Search for the cell housing the specified text and yield its [x, y] center coordinate. 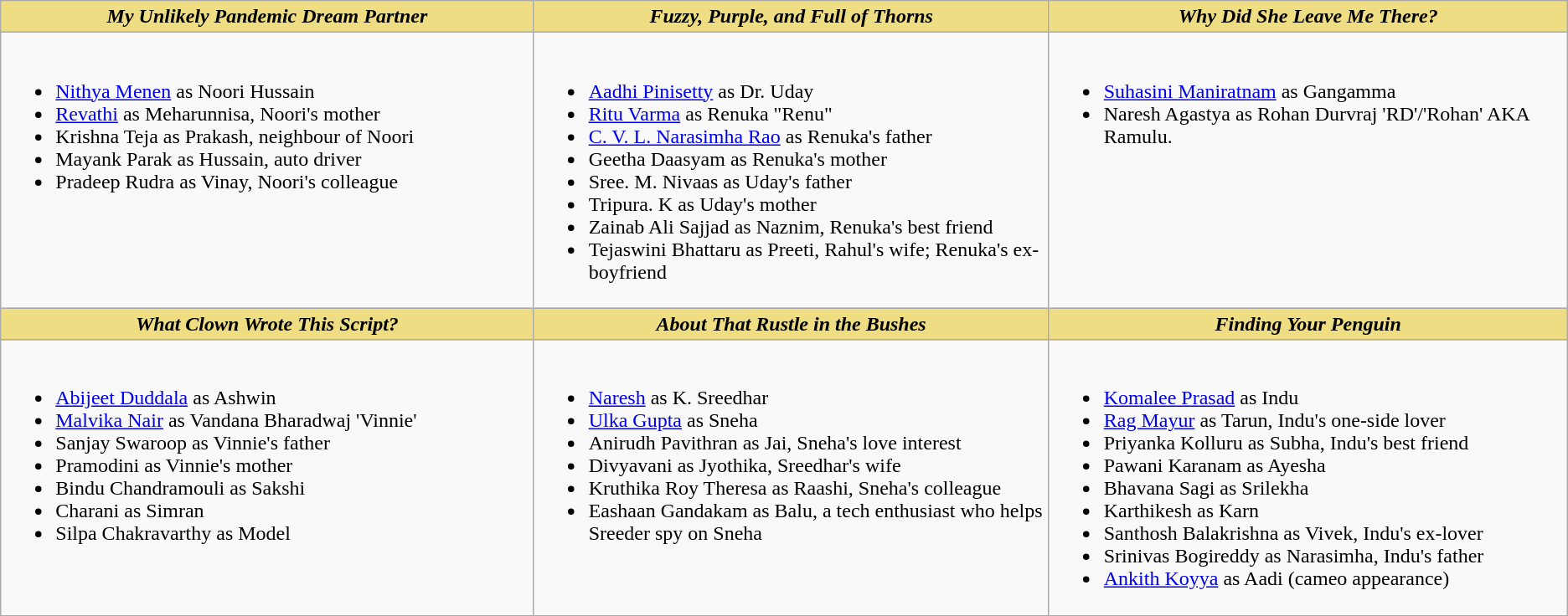
Suhasini Maniratnam as GangammaNaresh Agastya as Rohan Durvraj 'RD'/'Rohan' AKA Ramulu. [1308, 171]
Fuzzy, Purple, and Full of Thorns [791, 17]
About That Rustle in the Bushes [791, 324]
Why Did She Leave Me There? [1308, 17]
What Clown Wrote This Script? [267, 324]
My Unlikely Pandemic Dream Partner [267, 17]
Finding Your Penguin [1308, 324]
